Extract the (x, y) coordinate from the center of the cell holding the provided text.  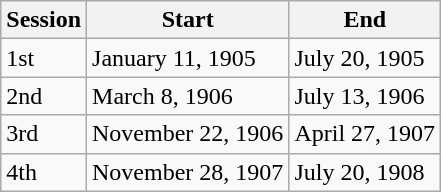
January 11, 1905 (188, 58)
3rd (44, 134)
4th (44, 172)
July 20, 1905 (365, 58)
March 8, 1906 (188, 96)
1st (44, 58)
July 20, 1908 (365, 172)
April 27, 1907 (365, 134)
Start (188, 20)
November 22, 1906 (188, 134)
July 13, 1906 (365, 96)
Session (44, 20)
End (365, 20)
November 28, 1907 (188, 172)
2nd (44, 96)
